Capture the cell that displays the provided text and extract its (X, Y) central coordinate. 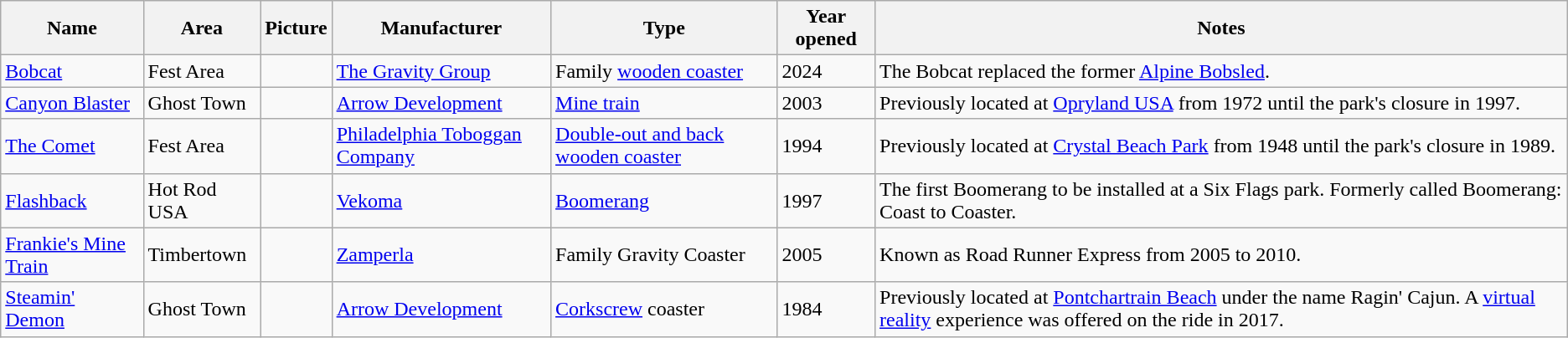
The Bobcat replaced the former Alpine Bobsled. (1221, 71)
Previously located at Crystal Beach Park from 1948 until the park's closure in 1989. (1221, 146)
Flashback (72, 201)
Zamperla (441, 254)
Frankie's Mine Train (72, 254)
Timbertown (202, 254)
Known as Road Runner Express from 2005 to 2010. (1221, 254)
Type (664, 28)
Corkscrew coaster (664, 310)
Picture (297, 28)
Manufacturer (441, 28)
Notes (1221, 28)
Philadelphia Toboggan Company (441, 146)
2024 (826, 71)
1997 (826, 201)
Area (202, 28)
1994 (826, 146)
Canyon Blaster (72, 103)
Previously located at Pontchartrain Beach under the name Ragin' Cajun. A virtual reality experience was offered on the ride in 2017. (1221, 310)
Bobcat (72, 71)
Mine train (664, 103)
Previously located at Opryland USA from 1972 until the park's closure in 1997. (1221, 103)
Family Gravity Coaster (664, 254)
The Comet (72, 146)
Boomerang (664, 201)
The Gravity Group (441, 71)
Vekoma (441, 201)
Double-out and back wooden coaster (664, 146)
Family wooden coaster (664, 71)
Hot Rod USA (202, 201)
Steamin' Demon (72, 310)
2003 (826, 103)
Year opened (826, 28)
2005 (826, 254)
1984 (826, 310)
Name (72, 28)
The first Boomerang to be installed at a Six Flags park. Formerly called Boomerang: Coast to Coaster. (1221, 201)
